Return the (x, y) coordinate for the center point of the cell that contains the specified text.  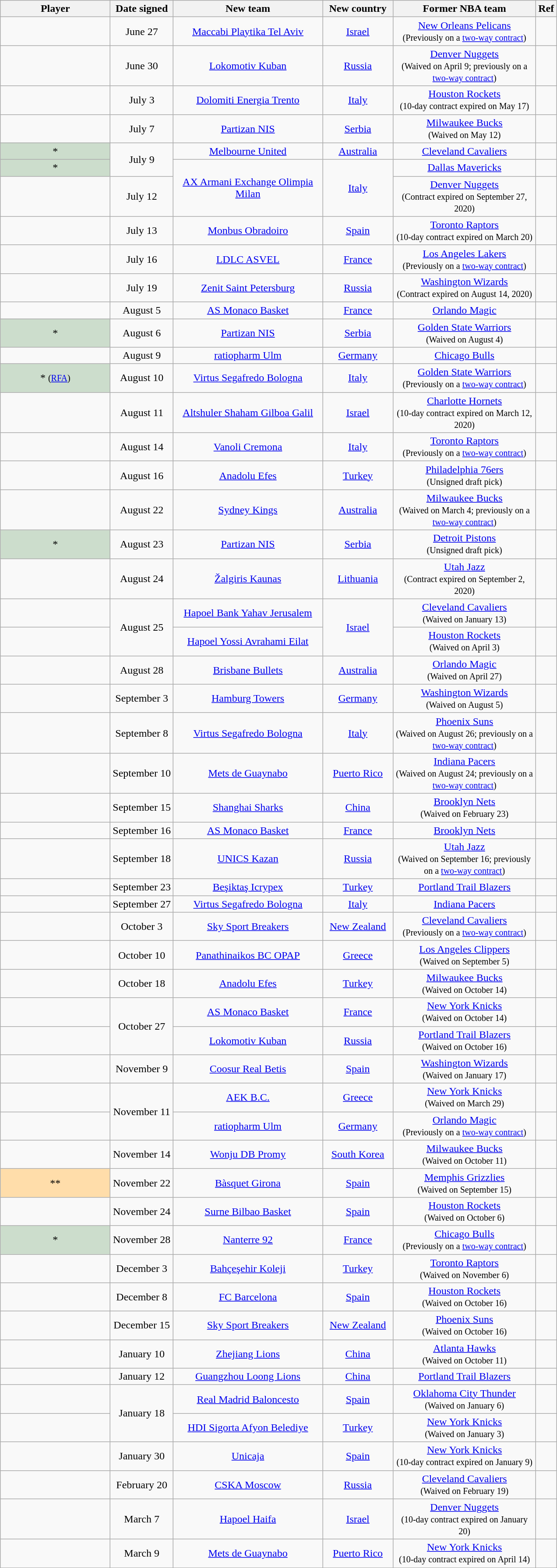
July 12 (142, 196)
Brooklyn Nets(Waived on February 23) (465, 808)
Former NBA team (465, 9)
Toronto Raptors(Waived on November 6) (465, 1268)
Milwaukee Bucks(Waived on October 11) (465, 1155)
August 9 (142, 356)
Wonju DB Promy (248, 1155)
August 5 (142, 310)
HDI Sigorta Afyon Belediye (248, 1428)
Guangzhou Loong Lions (248, 1377)
January 18 (142, 1413)
Brisbane Bullets (248, 670)
Orlando Magic(Waived on April 27) (465, 670)
August 14 (142, 447)
November 9 (142, 1069)
Nanterre 92 (248, 1240)
** (55, 1183)
Washington Wizards(Waived on January 17) (465, 1069)
Chicago Bulls (465, 356)
August 24 (142, 579)
Beşiktaş Icrypex (248, 887)
Houston Rockets(Waived on April 3) (465, 641)
December 3 (142, 1268)
Bahçeşehir Koleji (248, 1268)
* (RFA) (55, 378)
December 15 (142, 1325)
Ref (546, 9)
Cleveland Cavaliers(Waived on February 19) (465, 1485)
June 27 (142, 32)
January 30 (142, 1456)
October 27 (142, 1026)
FC Barcelona (248, 1297)
October 10 (142, 955)
Sydney Kings (248, 510)
Zenit Saint Petersburg (248, 287)
LDLC ASVEL (248, 259)
March 9 (142, 1553)
New Orleans Pelicans(Previously on a two-way contract) (465, 32)
Hapoel Yossi Avrahami Eilat (248, 641)
New York Knicks(10-day contract expired on April 14) (465, 1553)
July 13 (142, 230)
Los Angeles Clippers(Waived on September 5) (465, 955)
Portland Trail Blazers(Waived on October 16) (465, 1041)
August 25 (142, 627)
Denver Nuggets(Contract expired on September 27, 2020) (465, 196)
Utah Jazz(Contract expired on September 2, 2020) (465, 579)
New country (358, 9)
Washington Wizards(Contract expired on August 14, 2020) (465, 287)
March 7 (142, 1519)
December 8 (142, 1297)
Orlando Magic(Previously on a two-way contract) (465, 1126)
Orlando Magic (465, 310)
Coosur Real Betis (248, 1069)
Surne Bilbao Basket (248, 1211)
Golden State Warriors(Waived on August 4) (465, 333)
Los Angeles Lakers(Previously on a two-way contract) (465, 259)
Milwaukee Bucks(Waived on May 12) (465, 129)
September 27 (142, 904)
July 3 (142, 100)
Maccabi Playtika Tel Aviv (248, 32)
Memphis Grizzlies(Waived on September 15) (465, 1183)
Houston Rockets(Waived on October 16) (465, 1297)
Bàsquet Girona (248, 1183)
Player (55, 9)
Houston Rockets(Waived on October 6) (465, 1211)
February 20 (142, 1485)
Chicago Bulls(Previously on a two-way contract) (465, 1240)
September 15 (142, 808)
August 22 (142, 510)
Phoenix Suns(Waived on October 16) (465, 1325)
Oklahoma City Thunder(Waived on January 6) (465, 1399)
Dallas Mavericks (465, 168)
October 3 (142, 927)
New York Knicks(Waived on March 29) (465, 1098)
Brooklyn Nets (465, 830)
Real Madrid Baloncesto (248, 1399)
Cleveland Cavaliers(Previously on a two-way contract) (465, 927)
September 16 (142, 830)
July 7 (142, 129)
Shanghai Sharks (248, 808)
New York Knicks(Waived on January 3) (465, 1428)
Dolomiti Energia Trento (248, 100)
August 23 (142, 544)
September 23 (142, 887)
Denver Nuggets(10-day contract expired on January 20) (465, 1519)
June 30 (142, 66)
November 24 (142, 1211)
Washington Wizards(Waived on August 5) (465, 698)
Monbus Obradoiro (248, 230)
Date signed (142, 9)
July 9 (142, 159)
Toronto Raptors(Previously on a two-way contract) (465, 447)
Lithuania (358, 579)
Golden State Warriors(Previously on a two-way contract) (465, 378)
Charlotte Hornets(10-day contract expired on March 12, 2020) (465, 413)
November 11 (142, 1112)
November 22 (142, 1183)
July 19 (142, 287)
Melbourne United (248, 151)
CSKA Moscow (248, 1485)
August 10 (142, 378)
Houston Rockets(10-day contract expired on May 17) (465, 100)
Atlanta Hawks(Waived on October 11) (465, 1354)
November 14 (142, 1155)
Panathinaikos BC OPAP (248, 955)
August 11 (142, 413)
Cleveland Cavaliers(Waived on January 13) (465, 613)
UNICS Kazan (248, 859)
Hapoel Haifa (248, 1519)
August 28 (142, 670)
Milwaukee Bucks(Waived on March 4; previously on a two-way contract) (465, 510)
Altshuler Shaham Gilboa Galil (248, 413)
Detroit Pistons(Unsigned draft pick) (465, 544)
Indiana Pacers (465, 904)
Indiana Pacers(Waived on August 24; previously on a two-way contract) (465, 773)
January 12 (142, 1377)
August 16 (142, 476)
July 16 (142, 259)
September 18 (142, 859)
Hapoel Bank Yahav Jerusalem (248, 613)
Philadelphia 76ers(Unsigned draft pick) (465, 476)
October 18 (142, 984)
AEK B.C. (248, 1098)
September 3 (142, 698)
New York Knicks(10-day contract expired on January 9) (465, 1456)
August 6 (142, 333)
Vanoli Cremona (248, 447)
Hamburg Towers (248, 698)
Denver Nuggets(Waived on April 9; previously on a two-way contract) (465, 66)
Žalgiris Kaunas (248, 579)
Milwaukee Bucks(Waived on October 14) (465, 984)
South Korea (358, 1155)
New team (248, 9)
New York Knicks(Waived on October 14) (465, 1012)
September 10 (142, 773)
Unicaja (248, 1456)
January 10 (142, 1354)
Utah Jazz(Waived on September 16; previously on a two-way contract) (465, 859)
November 28 (142, 1240)
Toronto Raptors(10-day contract expired on March 20) (465, 230)
Zhejiang Lions (248, 1354)
AX Armani Exchange Olimpia Milan (248, 188)
Cleveland Cavaliers (465, 151)
September 8 (142, 733)
Phoenix Suns(Waived on August 26; previously on a two-way contract) (465, 733)
